Return the [X, Y] coordinate for the center point of the cell that contains the specified text.  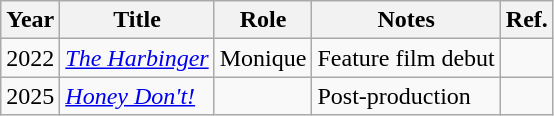
Honey Don't! [137, 96]
Role [263, 20]
Ref. [526, 20]
Notes [406, 20]
Title [137, 20]
Post-production [406, 96]
Feature film debut [406, 58]
Year [30, 20]
The Harbinger [137, 58]
2022 [30, 58]
Monique [263, 58]
2025 [30, 96]
